Provide the [x, y] coordinate of the cell's center where the given text is located.  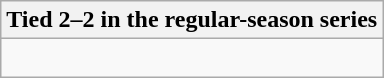
Tied 2–2 in the regular-season series [192, 20]
